Return (X, Y) of the center of cell containing provided text 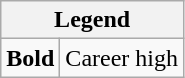
Legend (92, 20)
Bold (30, 58)
Career high (122, 58)
